Capture the cell that displays the provided text and extract its [x, y] central coordinate. 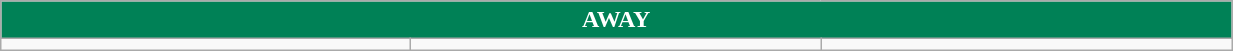
AWAY [616, 20]
